Extract the [x, y] coordinate from the center of the cell holding the provided text.  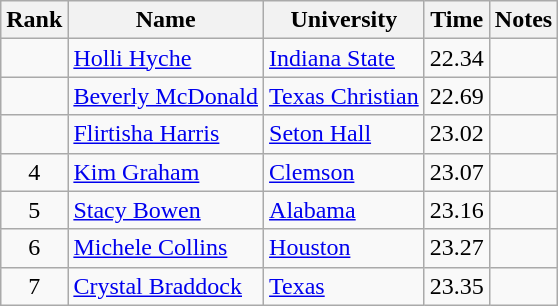
Notes [523, 20]
Houston [344, 248]
7 [34, 286]
23.07 [456, 172]
Alabama [344, 210]
Rank [34, 20]
4 [34, 172]
23.27 [456, 248]
23.35 [456, 286]
Seton Hall [344, 134]
22.34 [456, 58]
Texas [344, 286]
23.02 [456, 134]
Michele Collins [166, 248]
5 [34, 210]
23.16 [456, 210]
Stacy Bowen [166, 210]
Texas Christian [344, 96]
Flirtisha Harris [166, 134]
Name [166, 20]
6 [34, 248]
Holli Hyche [166, 58]
Crystal Braddock [166, 286]
Clemson [344, 172]
Indiana State [344, 58]
Time [456, 20]
University [344, 20]
Beverly McDonald [166, 96]
Kim Graham [166, 172]
22.69 [456, 96]
